Extract the (X, Y) coordinate from the center of the cell holding the provided text.  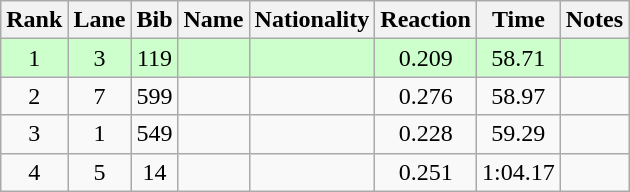
0.251 (426, 172)
Reaction (426, 20)
549 (154, 134)
14 (154, 172)
119 (154, 58)
59.29 (519, 134)
Name (214, 20)
0.276 (426, 96)
Time (519, 20)
0.209 (426, 58)
599 (154, 96)
58.97 (519, 96)
4 (34, 172)
Notes (594, 20)
Lane (100, 20)
Rank (34, 20)
Bib (154, 20)
1:04.17 (519, 172)
7 (100, 96)
5 (100, 172)
2 (34, 96)
0.228 (426, 134)
Nationality (312, 20)
58.71 (519, 58)
